From the cell containing the given text, extract its center point as (X, Y) coordinate. 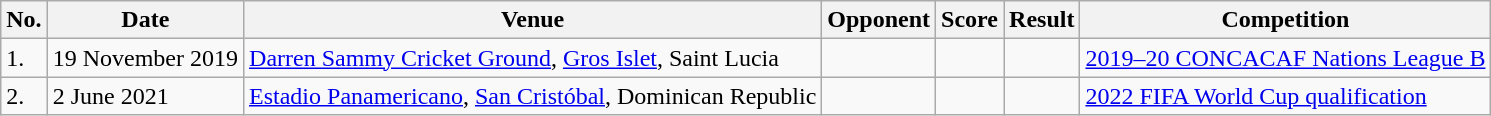
2 June 2021 (145, 96)
Date (145, 20)
No. (24, 20)
Opponent (879, 20)
2022 FIFA World Cup qualification (1286, 96)
Darren Sammy Cricket Ground, Gros Islet, Saint Lucia (533, 58)
Result (1042, 20)
Score (970, 20)
19 November 2019 (145, 58)
2. (24, 96)
Estadio Panamericano, San Cristóbal, Dominican Republic (533, 96)
2019–20 CONCACAF Nations League B (1286, 58)
Venue (533, 20)
Competition (1286, 20)
1. (24, 58)
